Identify which cell holds the provided text, then report its (x, y) central coordinate. 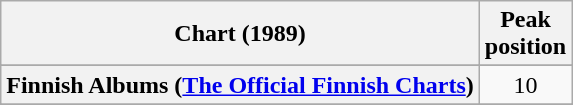
10 (525, 85)
Peakposition (525, 34)
Finnish Albums (The Official Finnish Charts) (240, 85)
Chart (1989) (240, 34)
